Capture the cell that displays the provided text and extract its (X, Y) central coordinate. 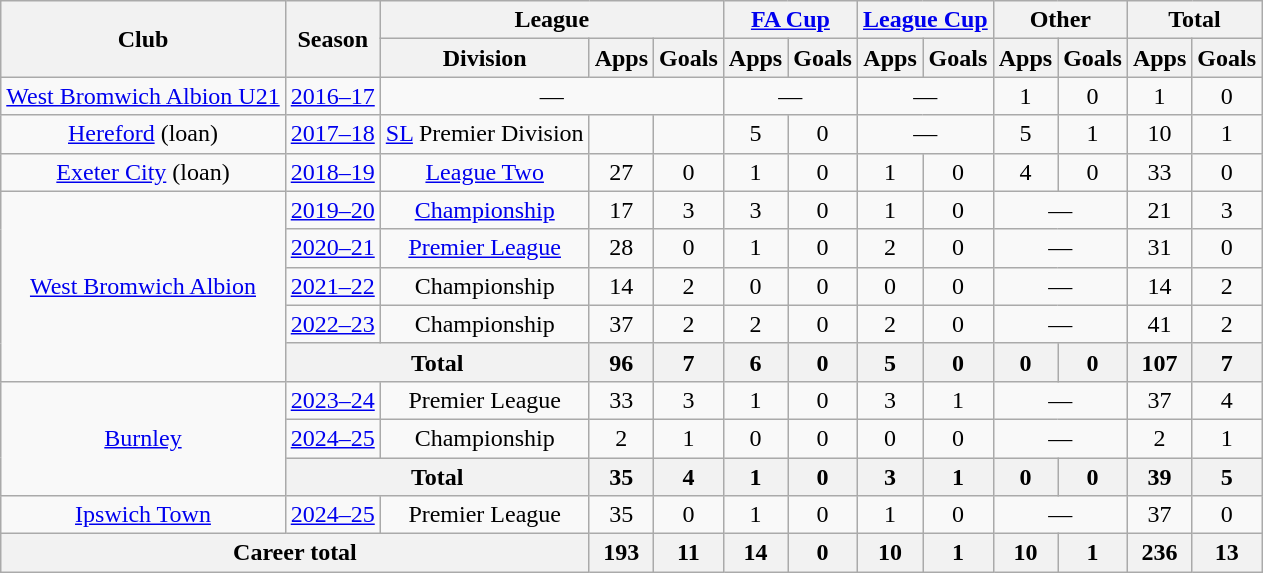
107 (1159, 362)
Season (332, 39)
League Cup (925, 20)
Club (143, 39)
11 (689, 553)
West Bromwich Albion U21 (143, 96)
SL Premier Division (484, 134)
21 (1159, 210)
39 (1159, 477)
FA Cup (790, 20)
13 (1227, 553)
League Two (484, 172)
2018–19 (332, 172)
Division (484, 58)
28 (621, 248)
Burnley (143, 438)
17 (621, 210)
27 (621, 172)
Exeter City (loan) (143, 172)
2022–23 (332, 324)
Hereford (loan) (143, 134)
2023–24 (332, 400)
League (552, 20)
Other (1060, 20)
41 (1159, 324)
2021–22 (332, 286)
96 (621, 362)
Career total (295, 553)
2019–20 (332, 210)
Ipswich Town (143, 515)
West Bromwich Albion (143, 286)
2017–18 (332, 134)
2016–17 (332, 96)
236 (1159, 553)
193 (621, 553)
6 (755, 362)
2020–21 (332, 248)
31 (1159, 248)
